From the cell containing the given text, extract its center point as (x, y) coordinate. 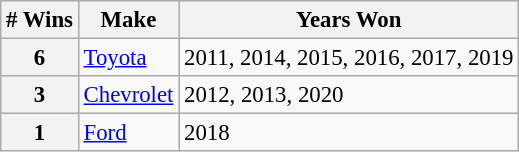
2018 (349, 133)
6 (40, 58)
Ford (128, 133)
2011, 2014, 2015, 2016, 2017, 2019 (349, 58)
1 (40, 133)
Make (128, 20)
3 (40, 95)
Chevrolet (128, 95)
2012, 2013, 2020 (349, 95)
Years Won (349, 20)
# Wins (40, 20)
Toyota (128, 58)
